Return (X, Y) of the center of cell containing provided text 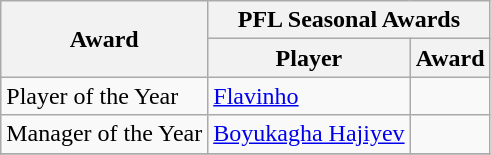
Boyukagha Hajiyev (309, 134)
Player of the Year (104, 96)
PFL Seasonal Awards (349, 20)
Player (309, 58)
Flavinho (309, 96)
Manager of the Year (104, 134)
